Search for the cell housing the specified text and yield its (x, y) center coordinate. 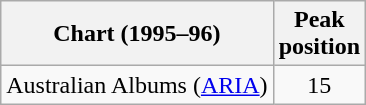
Chart (1995–96) (137, 34)
Peakposition (319, 34)
Australian Albums (ARIA) (137, 85)
15 (319, 85)
